Return the [X, Y] coordinate for the center point of the cell that contains the specified text.  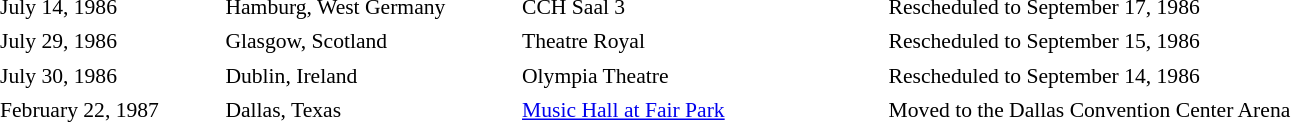
Dublin, Ireland [369, 76]
Glasgow, Scotland [369, 42]
Theatre Royal [701, 42]
Olympia Theatre [701, 76]
